Find where the given text appears and provide that cell's center as [x, y] coordinate. 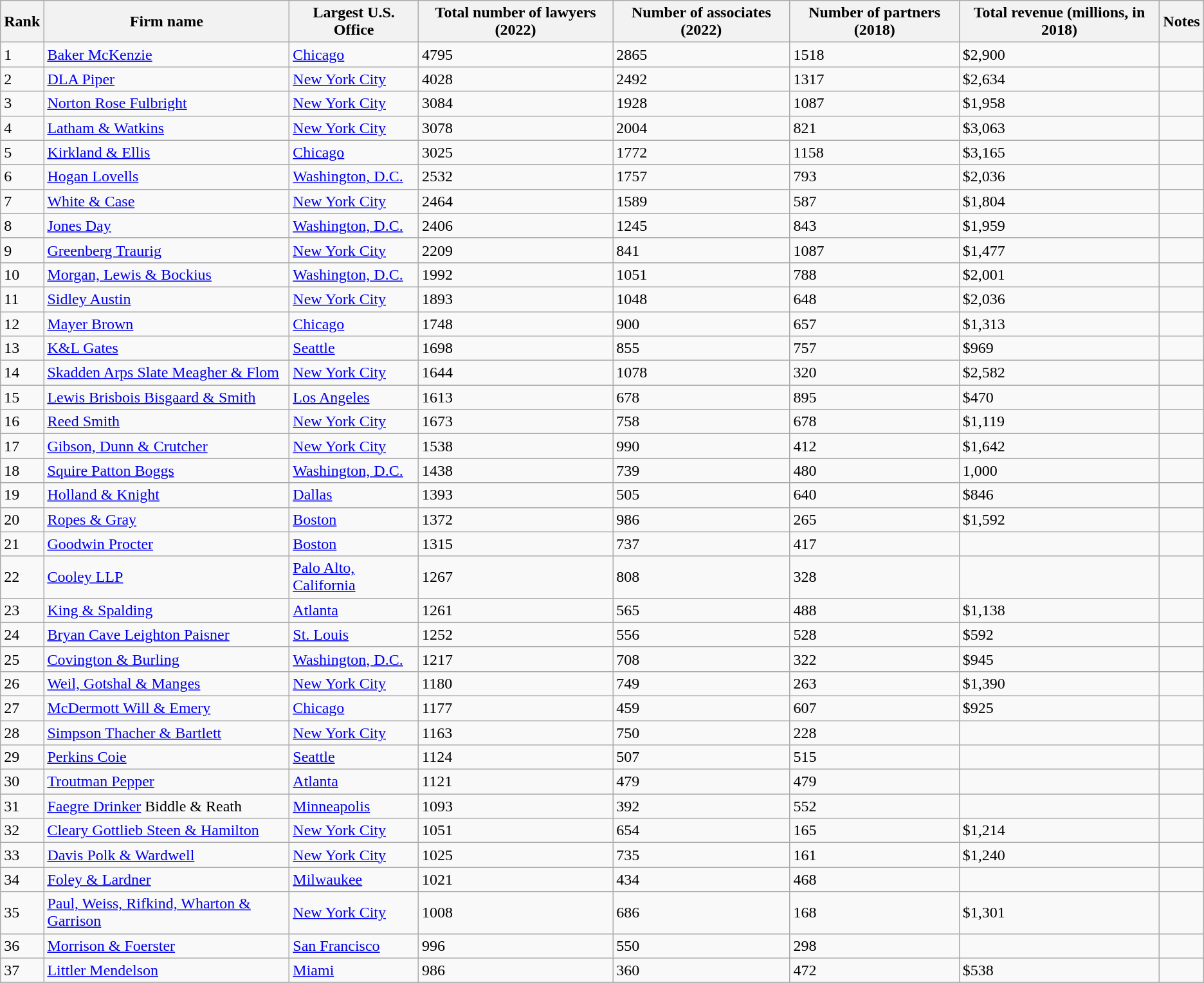
1992 [516, 275]
900 [701, 323]
Davis Polk & Wardwell [167, 855]
$1,592 [1059, 519]
161 [875, 855]
228 [875, 732]
757 [875, 348]
263 [875, 683]
1180 [516, 683]
Rank [22, 22]
$846 [1059, 495]
1217 [516, 659]
Firm name [167, 22]
20 [22, 519]
3 [22, 104]
Miami [354, 970]
5 [22, 152]
Palo Alto, California [354, 577]
587 [875, 201]
Skadden Arps Slate Meagher & Flom [167, 373]
1372 [516, 519]
793 [875, 177]
2532 [516, 177]
1124 [516, 757]
22 [22, 577]
1772 [701, 152]
412 [875, 446]
3084 [516, 104]
1644 [516, 373]
2209 [516, 250]
556 [701, 635]
1177 [516, 708]
Littler Mendelson [167, 970]
Lewis Brisbois Bisgaard & Smith [167, 397]
28 [22, 732]
Faegre Drinker Biddle & Reath [167, 806]
996 [516, 946]
328 [875, 577]
$538 [1059, 970]
648 [875, 299]
Minneapolis [354, 806]
19 [22, 495]
$925 [1059, 708]
468 [875, 879]
31 [22, 806]
Covington & Burling [167, 659]
472 [875, 970]
1252 [516, 635]
Norton Rose Fulbright [167, 104]
18 [22, 471]
1121 [516, 782]
1518 [875, 55]
4 [22, 128]
$470 [1059, 397]
565 [701, 610]
1673 [516, 422]
Sidley Austin [167, 299]
1589 [701, 201]
1245 [701, 226]
758 [701, 422]
San Francisco [354, 946]
657 [875, 323]
$3,063 [1059, 128]
Perkins Coie [167, 757]
$2,900 [1059, 55]
Milwaukee [354, 879]
4795 [516, 55]
528 [875, 635]
$1,804 [1059, 201]
3078 [516, 128]
1315 [516, 544]
White & Case [167, 201]
30 [22, 782]
$1,390 [1059, 683]
Mayer Brown [167, 323]
Number of associates (2022) [701, 22]
$945 [1059, 659]
640 [875, 495]
735 [701, 855]
821 [875, 128]
37 [22, 970]
1021 [516, 879]
Morrison & Foerster [167, 946]
1538 [516, 446]
1267 [516, 577]
Squire Patton Boggs [167, 471]
298 [875, 946]
Kirkland & Ellis [167, 152]
168 [875, 913]
Foley & Lardner [167, 879]
4028 [516, 79]
749 [701, 683]
Cleary Gottlieb Steen & Hamilton [167, 831]
$1,138 [1059, 610]
2406 [516, 226]
King & Spalding [167, 610]
24 [22, 635]
25 [22, 659]
1 [22, 55]
Cooley LLP [167, 577]
895 [875, 397]
Greenberg Traurig [167, 250]
788 [875, 275]
459 [701, 708]
27 [22, 708]
17 [22, 446]
550 [701, 946]
1748 [516, 323]
1393 [516, 495]
2492 [701, 79]
841 [701, 250]
$3,165 [1059, 152]
33 [22, 855]
Weil, Gotshal & Manges [167, 683]
Dallas [354, 495]
515 [875, 757]
Latham & Watkins [167, 128]
St. Louis [354, 635]
$592 [1059, 635]
1928 [701, 104]
15 [22, 397]
10 [22, 275]
$1,119 [1059, 422]
1163 [516, 732]
Jones Day [167, 226]
Paul, Weiss, Rifkind, Wharton & Garrison [167, 913]
Notes [1181, 22]
1093 [516, 806]
750 [701, 732]
32 [22, 831]
12 [22, 323]
320 [875, 373]
$2,634 [1059, 79]
1,000 [1059, 471]
$1,313 [1059, 323]
Holland & Knight [167, 495]
$1,240 [1059, 855]
488 [875, 610]
DLA Piper [167, 79]
29 [22, 757]
$1,477 [1059, 250]
808 [701, 577]
507 [701, 757]
737 [701, 544]
23 [22, 610]
1613 [516, 397]
1048 [701, 299]
990 [701, 446]
686 [701, 913]
434 [701, 879]
739 [701, 471]
$1,301 [1059, 913]
$969 [1059, 348]
9 [22, 250]
$2,582 [1059, 373]
708 [701, 659]
480 [875, 471]
Los Angeles [354, 397]
21 [22, 544]
16 [22, 422]
2865 [701, 55]
Bryan Cave Leighton Paisner [167, 635]
607 [875, 708]
Goodwin Procter [167, 544]
36 [22, 946]
Ropes & Gray [167, 519]
265 [875, 519]
505 [701, 495]
K&L Gates [167, 348]
360 [701, 970]
Morgan, Lewis & Bockius [167, 275]
$1,642 [1059, 446]
3025 [516, 152]
1158 [875, 152]
Gibson, Dunn & Crutcher [167, 446]
Total number of lawyers (2022) [516, 22]
McDermott Will & Emery [167, 708]
2 [22, 79]
855 [701, 348]
322 [875, 659]
Baker McKenzie [167, 55]
35 [22, 913]
165 [875, 831]
Hogan Lovells [167, 177]
$2,001 [1059, 275]
843 [875, 226]
Total revenue (millions, in 2018) [1059, 22]
11 [22, 299]
8 [22, 226]
$1,958 [1059, 104]
1261 [516, 610]
14 [22, 373]
392 [701, 806]
1438 [516, 471]
Simpson Thacher & Bartlett [167, 732]
1078 [701, 373]
1757 [701, 177]
34 [22, 879]
2464 [516, 201]
417 [875, 544]
654 [701, 831]
1008 [516, 913]
$1,214 [1059, 831]
26 [22, 683]
7 [22, 201]
1317 [875, 79]
1025 [516, 855]
552 [875, 806]
13 [22, 348]
$1,959 [1059, 226]
2004 [701, 128]
Largest U.S. Office [354, 22]
6 [22, 177]
Number of partners (2018) [875, 22]
Reed Smith [167, 422]
1698 [516, 348]
Troutman Pepper [167, 782]
1893 [516, 299]
